Locate the cell with the specified text and output its [x, y] center coordinate. 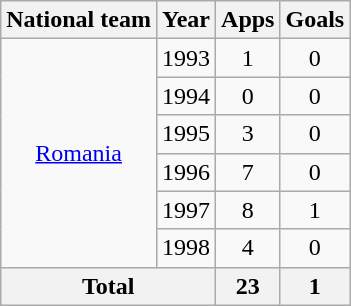
Romania [79, 153]
Apps [248, 20]
23 [248, 286]
1994 [186, 96]
Year [186, 20]
Total [108, 286]
1993 [186, 58]
4 [248, 248]
8 [248, 210]
1997 [186, 210]
1995 [186, 134]
1998 [186, 248]
1996 [186, 172]
Goals [315, 20]
3 [248, 134]
7 [248, 172]
National team [79, 20]
